Provide the [X, Y] coordinate of the cell's center where the given text is located.  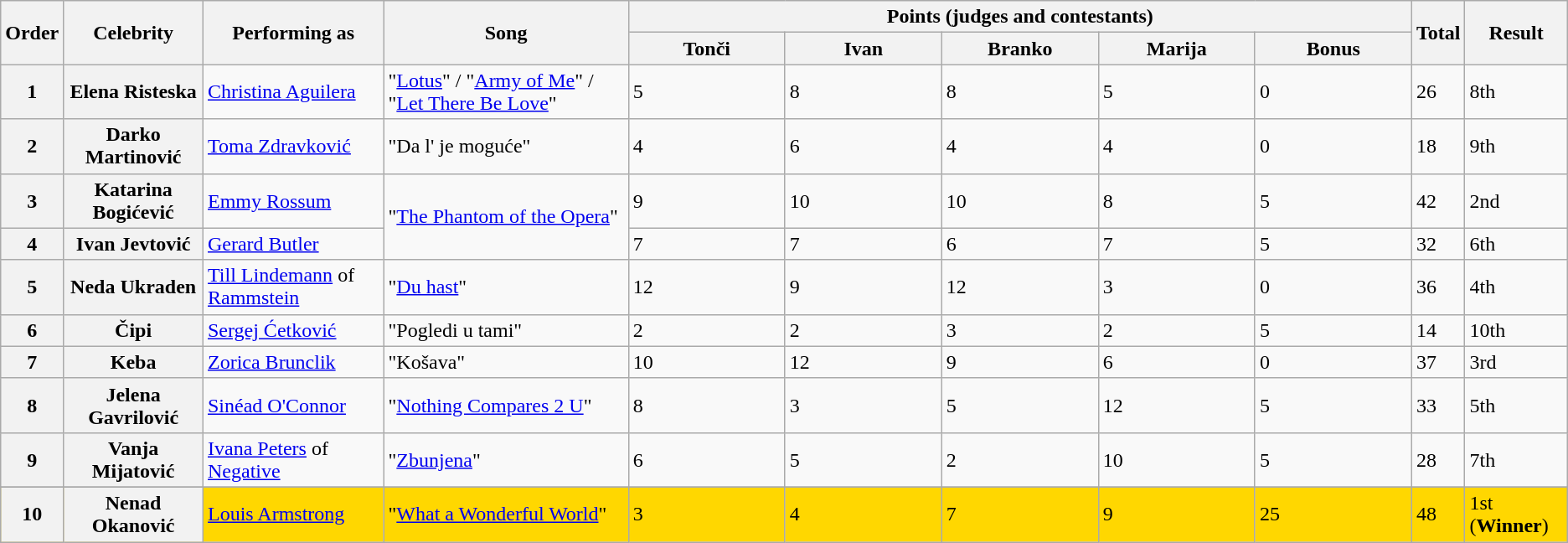
Nenad Okanović [134, 515]
Ivan Jevtović [134, 244]
Ivan [863, 49]
"Nothing Compares 2 U" [506, 406]
Till Lindemann of Rammstein [293, 287]
Total [1438, 33]
Keba [134, 362]
"Košava" [506, 362]
Marija [1176, 49]
32 [1438, 244]
33 [1438, 406]
36 [1438, 287]
Christina Aguilera [293, 92]
4th [1516, 287]
10th [1516, 330]
Neda Ukraden [134, 287]
Zorica Brunclik [293, 362]
42 [1438, 201]
"The Phantom of the Opera" [506, 216]
8th [1516, 92]
3rd [1516, 362]
5th [1516, 406]
Sergej Ćetković [293, 330]
Darko Martinović [134, 146]
"Lotus" / "Army of Me" / "Let There Be Love" [506, 92]
Vanja Mijatović [134, 459]
"Zbunjena" [506, 459]
Louis Armstrong [293, 515]
48 [1438, 515]
25 [1333, 515]
37 [1438, 362]
Tonči [707, 49]
26 [1438, 92]
Gerard Butler [293, 244]
Katarina Bogićević [134, 201]
"What a Wonderful World" [506, 515]
Branko [1020, 49]
Jelena Gavrilović [134, 406]
Performing as [293, 33]
Sinéad O'Connor [293, 406]
Order [32, 33]
Elena Risteska [134, 92]
1 [32, 92]
"Da l' je moguće" [506, 146]
"Du hast" [506, 287]
14 [1438, 330]
Points (judges and contestants) [1020, 17]
1st (Winner) [1516, 515]
"Pogledi u tami" [506, 330]
2nd [1516, 201]
Emmy Rossum [293, 201]
Ivana Peters of Negative [293, 459]
Song [506, 33]
Bonus [1333, 49]
7th [1516, 459]
9th [1516, 146]
Celebrity [134, 33]
Čipi [134, 330]
18 [1438, 146]
Result [1516, 33]
Toma Zdravković [293, 146]
6th [1516, 244]
28 [1438, 459]
